Output the [X, Y] coordinate of the center of the cell containing the given text.  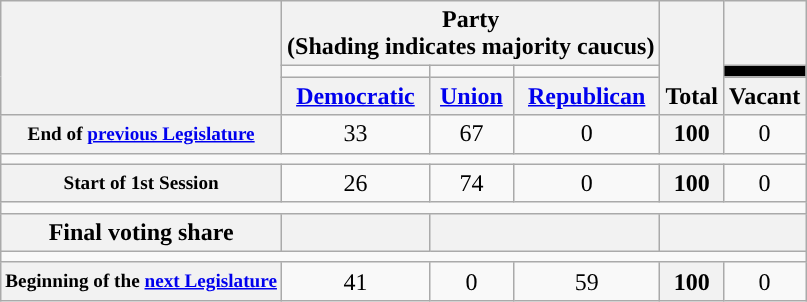
Democratic [356, 96]
Total [692, 58]
Start of 1st Session [142, 183]
59 [586, 281]
Beginning of the next Legislature [142, 281]
End of previous Legislature [142, 134]
41 [356, 281]
Union [471, 96]
74 [471, 183]
Republican [586, 96]
Party (Shading indicates majority caucus) [471, 34]
Vacant [764, 96]
Final voting share [142, 232]
67 [471, 134]
33 [356, 134]
26 [356, 183]
